Detect which cell encompasses the target text, then output its [X, Y] center coordinate. 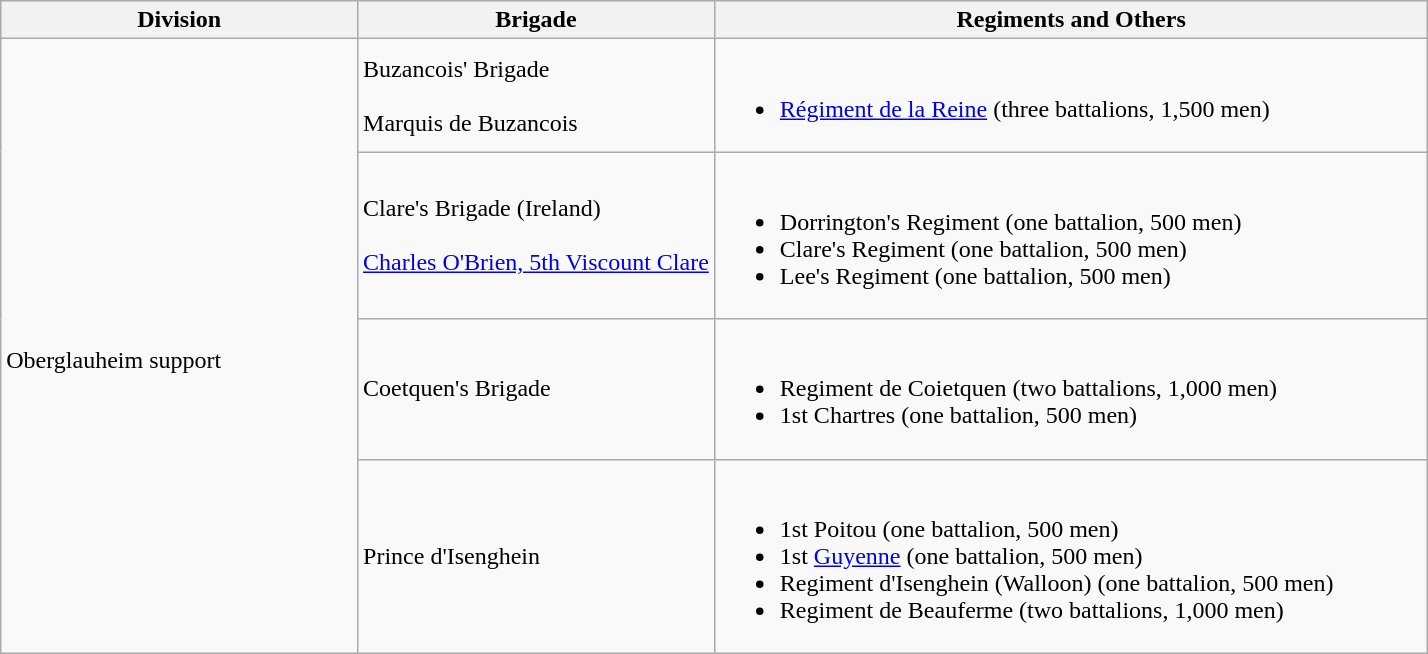
Régiment de la Reine (three battalions, 1,500 men) [1071, 96]
Brigade [536, 20]
Prince d'Isenghein [536, 556]
Regiment de Coietquen (two battalions, 1,000 men)1st Chartres (one battalion, 500 men) [1071, 389]
Oberglauheim support [180, 346]
Regiments and Others [1071, 20]
Coetquen's Brigade [536, 389]
Division [180, 20]
Clare's Brigade (Ireland) Charles O'Brien, 5th Viscount Clare [536, 236]
Dorrington's Regiment (one battalion, 500 men)Clare's Regiment (one battalion, 500 men)Lee's Regiment (one battalion, 500 men) [1071, 236]
Buzancois' Brigade Marquis de Buzancois [536, 96]
